Extract the (x, y) coordinate from the center of the cell holding the provided text.  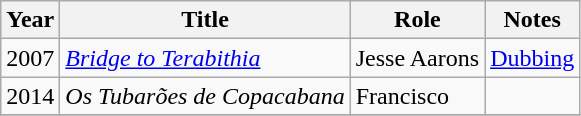
Dubbing (532, 58)
Year (30, 20)
Notes (532, 20)
Title (205, 20)
Jesse Aarons (417, 58)
Os Tubarões de Copacabana (205, 96)
2007 (30, 58)
2014 (30, 96)
Bridge to Terabithia (205, 58)
Francisco (417, 96)
Role (417, 20)
